Determine the [x, y] coordinate at the center of the cell enclosing the given text.  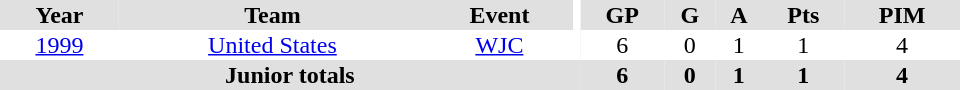
G [690, 15]
Pts [804, 15]
PIM [902, 15]
GP [622, 15]
Team [272, 15]
Event [500, 15]
United States [272, 45]
Year [60, 15]
A [738, 15]
1999 [60, 45]
Junior totals [290, 75]
WJC [500, 45]
